Return the (x, y) coordinate for the center point of the cell that contains the specified text.  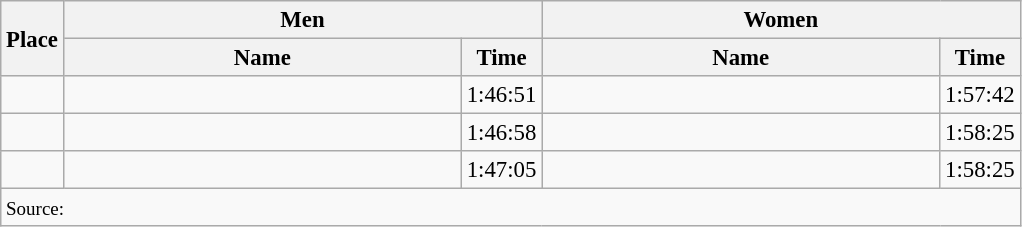
1:46:51 (501, 95)
Source: (510, 208)
Place (32, 38)
1:46:58 (501, 133)
1:47:05 (501, 170)
Women (781, 20)
1:57:42 (980, 95)
Men (302, 20)
